From the cell containing the given text, extract its center point as (x, y) coordinate. 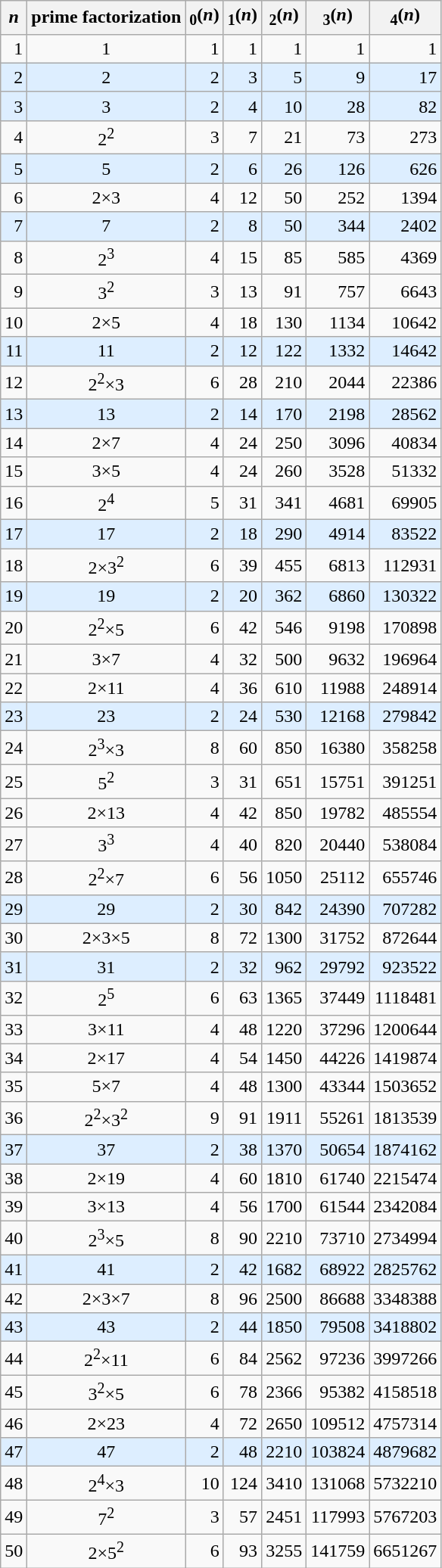
2×7 (106, 443)
22×11 (106, 1359)
24×3 (106, 1483)
362 (285, 596)
prime factorization (106, 17)
2×5 (106, 322)
95382 (338, 1392)
1332 (338, 351)
2×23 (106, 1423)
45 (14, 1392)
11988 (338, 688)
273 (406, 138)
344 (338, 226)
85 (285, 257)
73 (338, 138)
90 (242, 1238)
2500 (285, 1299)
83522 (406, 534)
1134 (338, 322)
1365 (285, 997)
2×11 (106, 688)
22×5 (106, 628)
0(n) (204, 17)
4158518 (406, 1392)
2×19 (106, 1178)
24390 (338, 909)
3×11 (106, 1029)
3997266 (406, 1359)
52 (106, 782)
12168 (338, 717)
4879682 (406, 1452)
6860 (338, 596)
2044 (338, 383)
27 (14, 845)
3×13 (106, 1207)
2×3×7 (106, 1299)
126 (338, 169)
103824 (338, 1452)
1503652 (406, 1087)
4369 (406, 257)
170898 (406, 628)
37449 (338, 997)
872644 (406, 938)
2825762 (406, 1269)
538084 (406, 845)
141759 (338, 1551)
78 (242, 1392)
34 (14, 1058)
341 (285, 502)
15751 (338, 782)
1200644 (406, 1029)
1874162 (406, 1150)
6643 (406, 292)
3255 (285, 1551)
61740 (338, 1178)
93 (242, 1551)
3528 (338, 471)
37296 (338, 1029)
842 (285, 909)
29792 (338, 966)
35 (14, 1087)
1419874 (406, 1058)
248914 (406, 688)
22×7 (106, 878)
2402 (406, 226)
1050 (285, 878)
14642 (406, 351)
757 (338, 292)
923522 (406, 966)
2451 (285, 1517)
455 (285, 566)
2215474 (406, 1178)
5×7 (106, 1087)
1450 (285, 1058)
19782 (338, 813)
69905 (406, 502)
79508 (338, 1327)
25112 (338, 878)
3096 (338, 443)
49 (14, 1517)
1118481 (406, 997)
530 (285, 717)
196964 (406, 659)
3×7 (106, 659)
57 (242, 1517)
5732210 (406, 1483)
1700 (285, 1207)
655746 (406, 878)
1813539 (406, 1118)
2650 (285, 1423)
279842 (406, 717)
44226 (338, 1058)
610 (285, 688)
1(n) (242, 17)
485554 (406, 813)
6651267 (406, 1551)
131068 (338, 1483)
46 (14, 1423)
23×5 (106, 1238)
22×32 (106, 1118)
2×3 (106, 198)
2562 (285, 1359)
3418802 (406, 1327)
1911 (285, 1118)
250 (285, 443)
1850 (285, 1327)
2×3×5 (106, 938)
122 (285, 351)
97236 (338, 1359)
112931 (406, 566)
2×52 (106, 1551)
68922 (338, 1269)
130 (285, 322)
290 (285, 534)
22×3 (106, 383)
130322 (406, 596)
31752 (338, 938)
546 (285, 628)
86688 (338, 1299)
1682 (285, 1269)
22386 (406, 383)
1220 (285, 1029)
2(n) (285, 17)
63 (242, 997)
40834 (406, 443)
61544 (338, 1207)
50654 (338, 1150)
23×3 (106, 748)
1370 (285, 1150)
260 (285, 471)
32×5 (106, 1392)
820 (285, 845)
170 (285, 414)
6813 (338, 566)
28562 (406, 414)
358258 (406, 748)
707282 (406, 909)
43344 (338, 1087)
84 (242, 1359)
2342084 (406, 1207)
3(n) (338, 17)
10642 (406, 322)
4757314 (406, 1423)
252 (338, 198)
20440 (338, 845)
4681 (338, 502)
96 (242, 1299)
2×13 (106, 813)
3×5 (106, 471)
962 (285, 966)
391251 (406, 782)
55261 (338, 1118)
9198 (338, 628)
2198 (338, 414)
3348388 (406, 1299)
4914 (338, 534)
n (14, 17)
210 (285, 383)
2734994 (406, 1238)
626 (406, 169)
9632 (338, 659)
1394 (406, 198)
2×17 (106, 1058)
2366 (285, 1392)
5767203 (406, 1517)
16 (14, 502)
16380 (338, 748)
54 (242, 1058)
4(n) (406, 17)
500 (285, 659)
117993 (338, 1517)
124 (242, 1483)
73710 (338, 1238)
651 (285, 782)
51332 (406, 471)
82 (406, 106)
109512 (338, 1423)
3410 (285, 1483)
1810 (285, 1178)
585 (338, 257)
2×32 (106, 566)
